Determine the [x, y] coordinate at the center of the cell enclosing the given text.  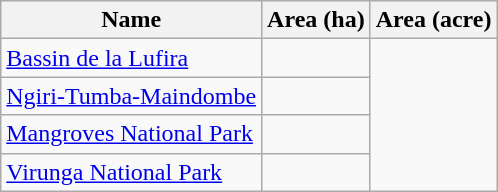
Bassin de la Lufira [132, 58]
Virunga National Park [132, 172]
Ngiri-Tumba-Maindombe [132, 96]
Mangroves National Park [132, 134]
Name [132, 20]
Area (acre) [434, 20]
Area (ha) [316, 20]
